Extract the [x, y] coordinate from the center of the cell holding the provided text.  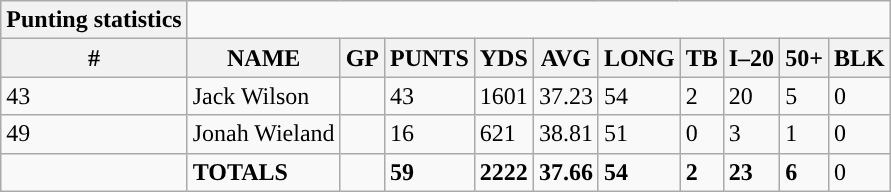
1 [804, 134]
# [94, 58]
NAME [264, 58]
TOTALS [264, 172]
2222 [504, 172]
BLK [859, 58]
37.66 [566, 172]
1601 [504, 96]
20 [751, 96]
Jack Wilson [264, 96]
621 [504, 134]
37.23 [566, 96]
59 [430, 172]
I–20 [751, 58]
Punting statistics [94, 20]
50+ [804, 58]
LONG [639, 58]
AVG [566, 58]
23 [751, 172]
16 [430, 134]
49 [94, 134]
5 [804, 96]
6 [804, 172]
GP [362, 58]
TB [702, 58]
YDS [504, 58]
Jonah Wieland [264, 134]
PUNTS [430, 58]
51 [639, 134]
38.81 [566, 134]
3 [751, 134]
